Search for the cell housing the specified text and yield its (X, Y) center coordinate. 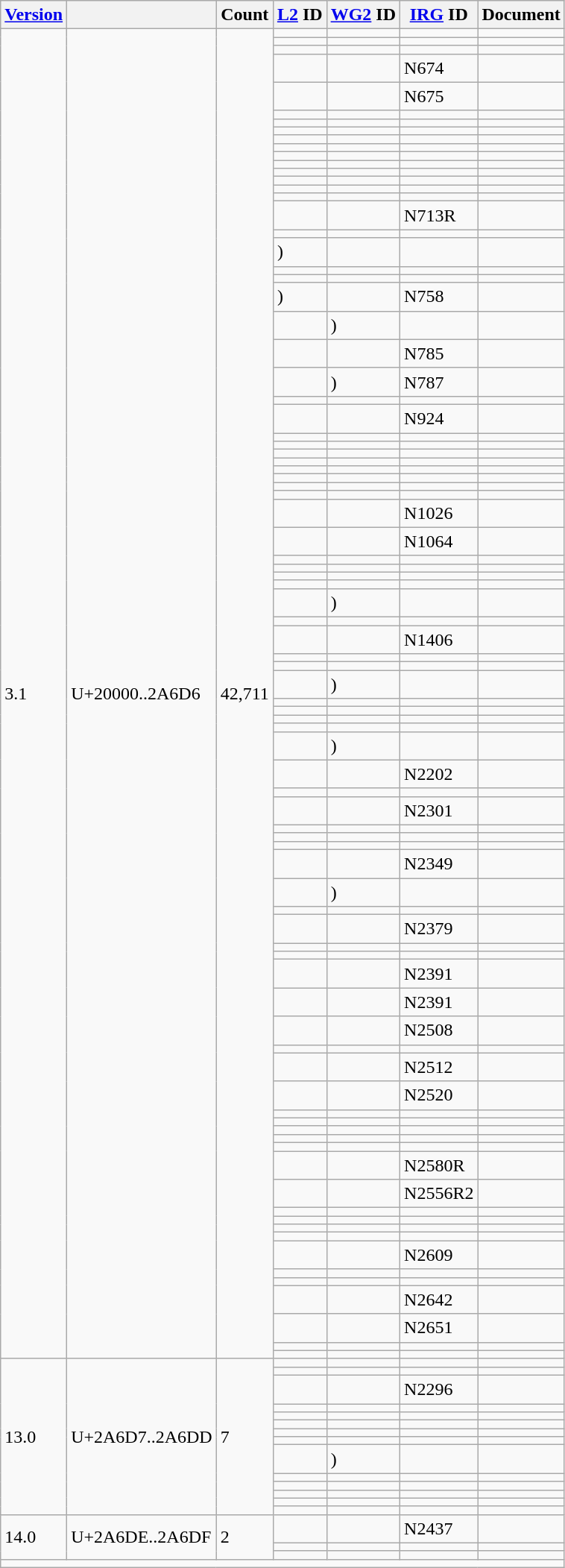
13.0 (34, 1436)
N2512 (439, 1067)
N675 (439, 96)
WG2 ID (363, 15)
IRG ID (439, 15)
N758 (439, 297)
N787 (439, 382)
7 (244, 1436)
N2520 (439, 1095)
L2 ID (300, 15)
N2379 (439, 929)
U+20000..2A6D6 (142, 694)
U+2A6DE..2A6DF (142, 1537)
N674 (439, 68)
N2296 (439, 1389)
N2609 (439, 1255)
3.1 (34, 694)
Document (521, 15)
N2556R2 (439, 1194)
N1406 (439, 639)
N2580R (439, 1165)
N1064 (439, 541)
14.0 (34, 1537)
N1026 (439, 513)
Version (34, 15)
N2301 (439, 810)
2 (244, 1537)
N2642 (439, 1300)
N924 (439, 418)
N2651 (439, 1328)
Count (244, 15)
N713R (439, 215)
U+2A6D7..2A6DD (142, 1436)
N2508 (439, 1030)
42,711 (244, 694)
N2349 (439, 863)
N2437 (439, 1528)
N785 (439, 353)
N2202 (439, 774)
